Identify which cell holds the provided text, then report its [X, Y] central coordinate. 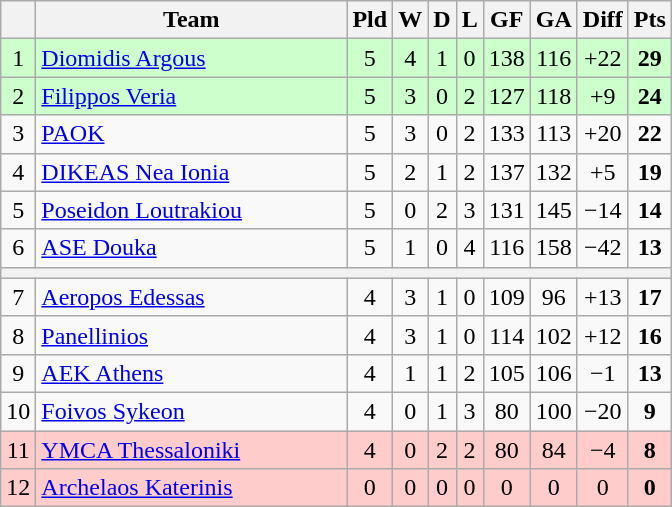
Pts [650, 20]
Poseidon Loutrakiou [192, 210]
DIKEAS Nea Ionia [192, 172]
100 [554, 411]
−4 [602, 449]
16 [650, 335]
106 [554, 373]
138 [506, 58]
+12 [602, 335]
24 [650, 96]
137 [506, 172]
105 [506, 373]
+22 [602, 58]
−1 [602, 373]
Aeropos Edessas [192, 297]
+20 [602, 134]
10 [18, 411]
+13 [602, 297]
118 [554, 96]
Panellinios [192, 335]
−20 [602, 411]
84 [554, 449]
YMCA Thessaloniki [192, 449]
W [410, 20]
Archelaos Katerinis [192, 488]
133 [506, 134]
Team [192, 20]
22 [650, 134]
11 [18, 449]
7 [18, 297]
131 [506, 210]
ASE Douka [192, 248]
Foivos Sykeon [192, 411]
AEK Athens [192, 373]
113 [554, 134]
96 [554, 297]
14 [650, 210]
17 [650, 297]
Pld [370, 20]
132 [554, 172]
114 [506, 335]
158 [554, 248]
GA [554, 20]
+5 [602, 172]
Diff [602, 20]
L [470, 20]
29 [650, 58]
12 [18, 488]
PAOK [192, 134]
GF [506, 20]
102 [554, 335]
109 [506, 297]
+9 [602, 96]
145 [554, 210]
−42 [602, 248]
127 [506, 96]
Diomidis Argous [192, 58]
19 [650, 172]
−14 [602, 210]
Filippos Veria [192, 96]
6 [18, 248]
D [442, 20]
